From the cell containing the given text, extract its center point as (X, Y) coordinate. 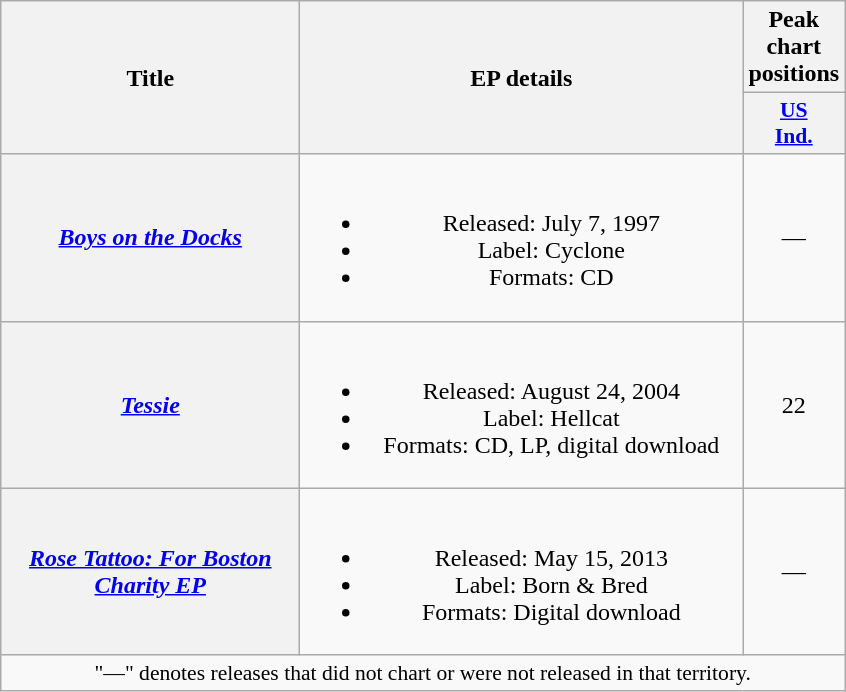
Title (150, 78)
Released: May 15, 2013Label: Born & BredFormats: Digital download (522, 572)
Tessie (150, 404)
Released: July 7, 1997Label: CycloneFormats: CD (522, 238)
EP details (522, 78)
Peak chart positions (794, 47)
"—" denotes releases that did not chart or were not released in that territory. (423, 673)
Boys on the Docks (150, 238)
Rose Tattoo: For Boston Charity EP (150, 572)
Released: August 24, 2004Label: HellcatFormats: CD, LP, digital download (522, 404)
USInd. (794, 124)
22 (794, 404)
